Capture the cell that displays the provided text and extract its (x, y) central coordinate. 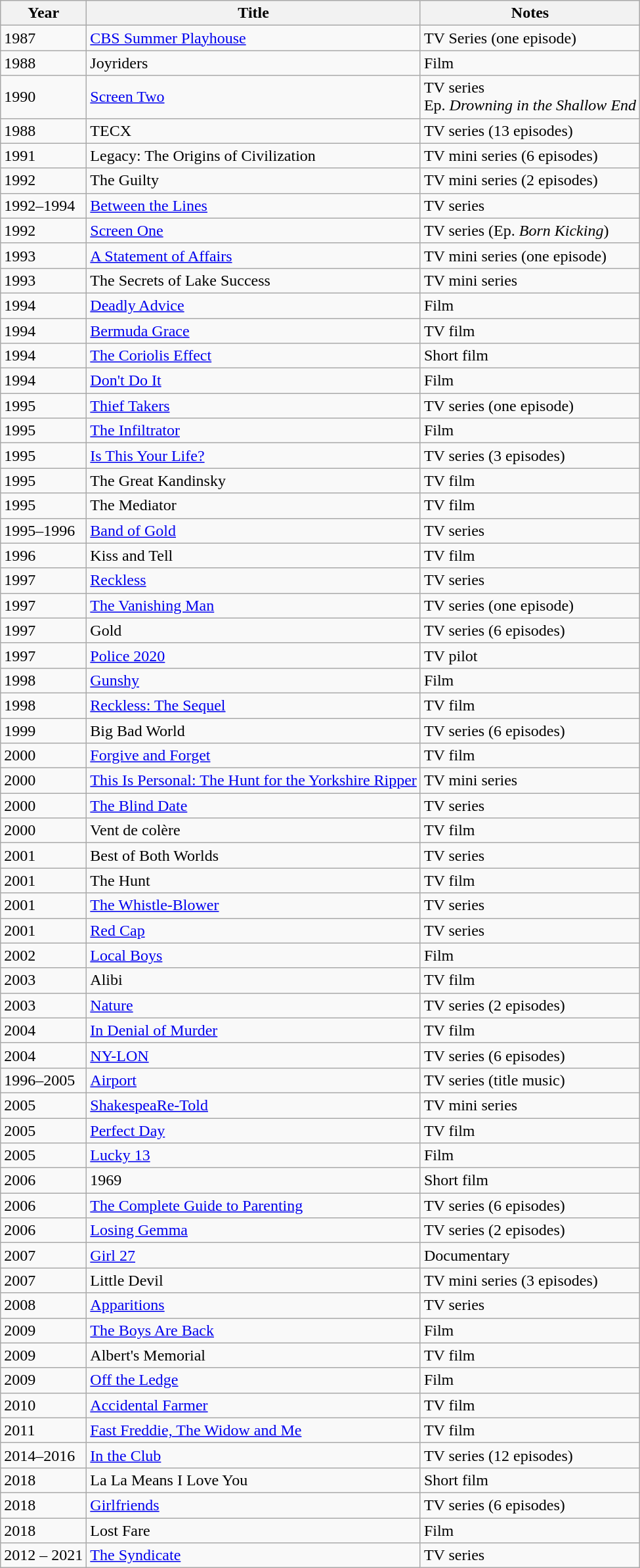
Lucky 13 (253, 1156)
1990 (43, 97)
Nature (253, 1005)
Joyriders (253, 63)
1991 (43, 156)
CBS Summer Playhouse (253, 38)
TV pilot (530, 655)
TV series (12 episodes) (530, 1455)
Lost Fare (253, 1531)
Notes (530, 13)
Deadly Advice (253, 305)
The Hunt (253, 881)
A Statement of Affairs (253, 255)
Year (43, 13)
Don't Do It (253, 381)
1995–1996 (43, 531)
Losing Gemma (253, 1230)
1999 (43, 731)
TV Series (one episode) (530, 38)
Reckless (253, 580)
Forgive and Forget (253, 756)
The Infiltrator (253, 431)
Local Boys (253, 955)
TV seriesEp. Drowning in the Shallow End (530, 97)
In the Club (253, 1455)
The Coriolis Effect (253, 356)
2008 (43, 1305)
The Syndicate (253, 1556)
1969 (253, 1181)
Alibi (253, 980)
TV mini series (6 episodes) (530, 156)
The Mediator (253, 506)
This Is Personal: The Hunt for the Yorkshire Ripper (253, 781)
Apparitions (253, 1305)
Vent de colère (253, 831)
Off the Ledge (253, 1380)
Albert's Memorial (253, 1355)
2014–2016 (43, 1455)
NY-LON (253, 1055)
La La Means I Love You (253, 1480)
The Boys Are Back (253, 1330)
1996–2005 (43, 1080)
Is This Your Life? (253, 456)
Girl 27 (253, 1255)
Little Devil (253, 1280)
The Secrets of Lake Success (253, 280)
TV mini series (3 episodes) (530, 1280)
Fast Freddie, The Widow and Me (253, 1430)
Police 2020 (253, 655)
Gold (253, 630)
TV series (13 episodes) (530, 131)
Kiss and Tell (253, 555)
Title (253, 13)
Gunshy (253, 680)
The Blind Date (253, 806)
Documentary (530, 1255)
Band of Gold (253, 531)
TV series (title music) (530, 1080)
TV series (Ep. Born Kicking) (530, 230)
Accidental Farmer (253, 1405)
ShakespeaRe-Told (253, 1105)
Legacy: The Origins of Civilization (253, 156)
Screen One (253, 230)
The Guilty (253, 181)
Bermuda Grace (253, 330)
Between the Lines (253, 206)
Airport (253, 1080)
Perfect Day (253, 1130)
Screen Two (253, 97)
Reckless: The Sequel (253, 705)
Girlfriends (253, 1505)
Thief Takers (253, 406)
In Denial of Murder (253, 1030)
Red Cap (253, 930)
2011 (43, 1430)
2012 – 2021 (43, 1556)
TV series (3 episodes) (530, 456)
The Great Kandinsky (253, 481)
Big Bad World (253, 731)
Best of Both Worlds (253, 856)
2002 (43, 955)
TECX (253, 131)
The Whistle-Blower (253, 905)
TV mini series (2 episodes) (530, 181)
1992–1994 (43, 206)
The Complete Guide to Parenting (253, 1206)
TV mini series (one episode) (530, 255)
The Vanishing Man (253, 605)
1987 (43, 38)
1996 (43, 555)
2010 (43, 1405)
